Identify which cell holds the provided text, then report its (x, y) central coordinate. 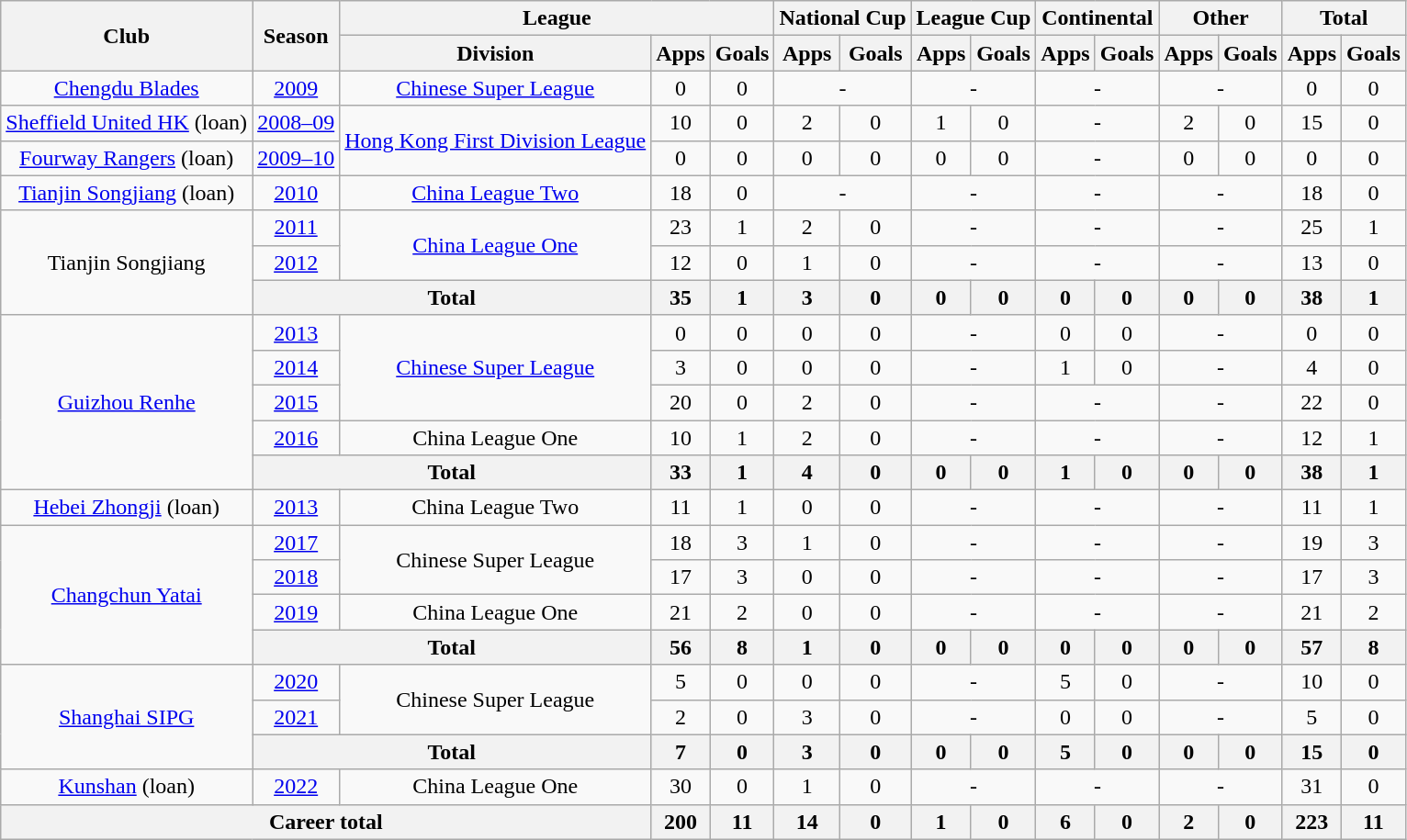
Hebei Zhongji (loan) (127, 508)
35 (681, 297)
2014 (296, 367)
Career total (326, 822)
2021 (296, 717)
2015 (296, 402)
7 (681, 752)
25 (1311, 228)
2020 (296, 682)
Club (127, 36)
Division (496, 53)
League (557, 18)
6 (1065, 822)
Season (296, 36)
2019 (296, 612)
13 (1311, 263)
2010 (296, 193)
2009–10 (296, 158)
56 (681, 647)
Hong Kong First Division League (496, 140)
31 (1311, 787)
33 (681, 473)
14 (807, 822)
Changchun Yatai (127, 595)
League Cup (974, 18)
Fourway Rangers (loan) (127, 158)
23 (681, 228)
Kunshan (loan) (127, 787)
57 (1311, 647)
2022 (296, 787)
2008–09 (296, 123)
2012 (296, 263)
2016 (296, 438)
Guizhou Renhe (127, 402)
Other (1221, 18)
Continental (1097, 18)
Tianjin Songjiang (127, 263)
2017 (296, 543)
19 (1311, 543)
30 (681, 787)
National Cup (843, 18)
200 (681, 822)
22 (1311, 402)
Tianjin Songjiang (loan) (127, 193)
2009 (296, 88)
2018 (296, 577)
2011 (296, 228)
Sheffield United HK (loan) (127, 123)
223 (1311, 822)
Shanghai SIPG (127, 717)
Chengdu Blades (127, 88)
20 (681, 402)
